Return the (x, y) coordinate for the center point of the cell that contains the specified text.  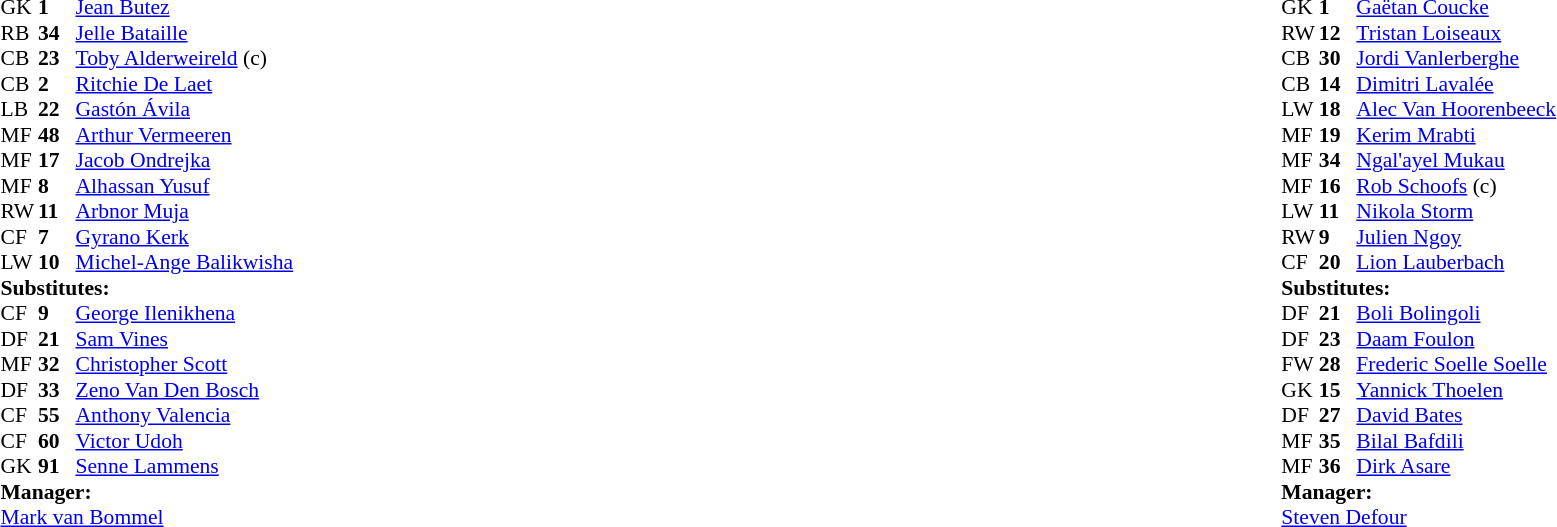
12 (1338, 33)
Ngal'ayel Mukau (1456, 161)
15 (1338, 390)
Gyrano Kerk (185, 237)
Victor Udoh (185, 441)
Dirk Asare (1456, 467)
Daam Foulon (1456, 339)
Bilal Bafdili (1456, 441)
28 (1338, 365)
George Ilenikhena (185, 313)
48 (57, 135)
Alhassan Yusuf (185, 186)
7 (57, 237)
Gastón Ávila (185, 109)
Arthur Vermeeren (185, 135)
Jelle Bataille (185, 33)
Yannick Thoelen (1456, 390)
LB (19, 109)
19 (1338, 135)
Ritchie De Laet (185, 84)
2 (57, 84)
Nikola Storm (1456, 211)
Boli Bolingoli (1456, 313)
Christopher Scott (185, 365)
10 (57, 263)
Senne Lammens (185, 467)
20 (1338, 263)
Jordi Vanlerberghe (1456, 59)
16 (1338, 186)
Sam Vines (185, 339)
55 (57, 415)
35 (1338, 441)
36 (1338, 467)
27 (1338, 415)
Lion Lauberbach (1456, 263)
Rob Schoofs (c) (1456, 186)
Frederic Soelle Soelle (1456, 365)
FW (1300, 365)
18 (1338, 109)
32 (57, 365)
Alec Van Hoorenbeeck (1456, 109)
60 (57, 441)
Zeno Van Den Bosch (185, 390)
Arbnor Muja (185, 211)
Toby Alderweireld (c) (185, 59)
Michel-Ange Balikwisha (185, 263)
David Bates (1456, 415)
8 (57, 186)
91 (57, 467)
Dimitri Lavalée (1456, 84)
Anthony Valencia (185, 415)
Kerim Mrabti (1456, 135)
22 (57, 109)
33 (57, 390)
Jacob Ondrejka (185, 161)
30 (1338, 59)
Julien Ngoy (1456, 237)
17 (57, 161)
Tristan Loiseaux (1456, 33)
14 (1338, 84)
RB (19, 33)
